Return (X, Y) of the center of cell containing provided text 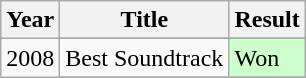
Title (144, 20)
Year (30, 20)
Won (267, 58)
2008 (30, 58)
Best Soundtrack (144, 58)
Result (267, 20)
